Locate the cell with the specified text and output its (x, y) center coordinate. 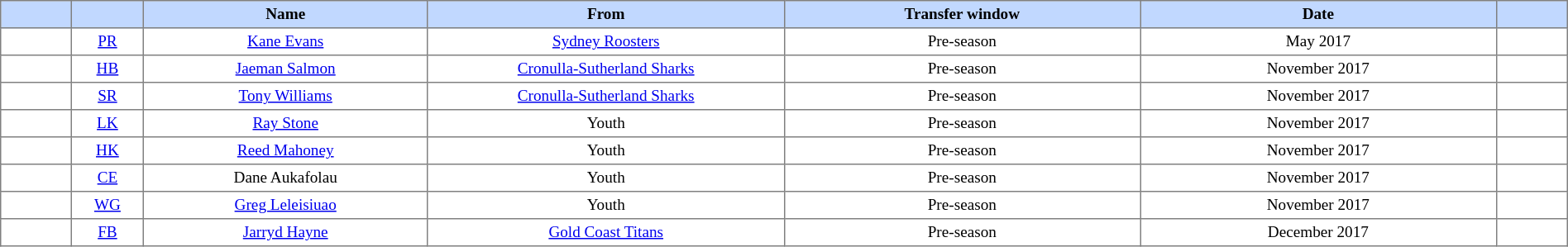
Transfer window (963, 15)
Dane Aukafolau (285, 178)
HB (108, 69)
Date (1318, 15)
Greg Leleisiuao (285, 205)
WG (108, 205)
Sydney Roosters (605, 41)
Jarryd Hayne (285, 233)
SR (108, 96)
May 2017 (1318, 41)
From (605, 15)
Jaeman Salmon (285, 69)
Ray Stone (285, 124)
December 2017 (1318, 233)
PR (108, 41)
Gold Coast Titans (605, 233)
HK (108, 150)
FB (108, 233)
Kane Evans (285, 41)
CE (108, 178)
Tony Williams (285, 96)
LK (108, 124)
Name (285, 15)
Reed Mahoney (285, 150)
